Find where the given text appears and provide that cell's center as (x, y) coordinate. 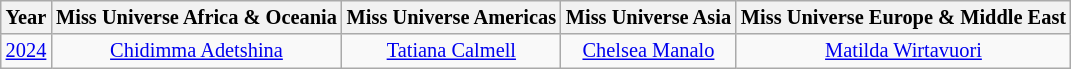
Miss Universe Europe & Middle East (904, 17)
Matilda Wirtavuori (904, 51)
Chidimma Adetshina (196, 51)
Miss Universe Americas (452, 17)
Miss Universe Asia (648, 17)
Tatiana Calmell (452, 51)
2024 (26, 51)
Year (26, 17)
Miss Universe Africa & Oceania (196, 17)
Chelsea Manalo (648, 51)
